Return the [X, Y] coordinate for the center point of the cell that contains the specified text.  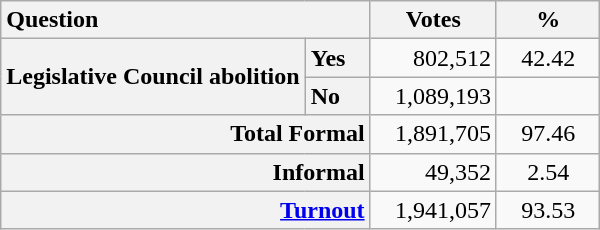
2.54 [548, 172]
Turnout [186, 210]
93.53 [548, 210]
42.42 [548, 58]
1,941,057 [433, 210]
% [548, 20]
Yes [338, 58]
1,891,705 [433, 134]
Informal [186, 172]
Question [186, 20]
Votes [433, 20]
97.46 [548, 134]
Legislative Council abolition [153, 77]
Total Formal [186, 134]
49,352 [433, 172]
No [338, 96]
1,089,193 [433, 96]
802,512 [433, 58]
